Detect which cell encompasses the target text, then output its [X, Y] center coordinate. 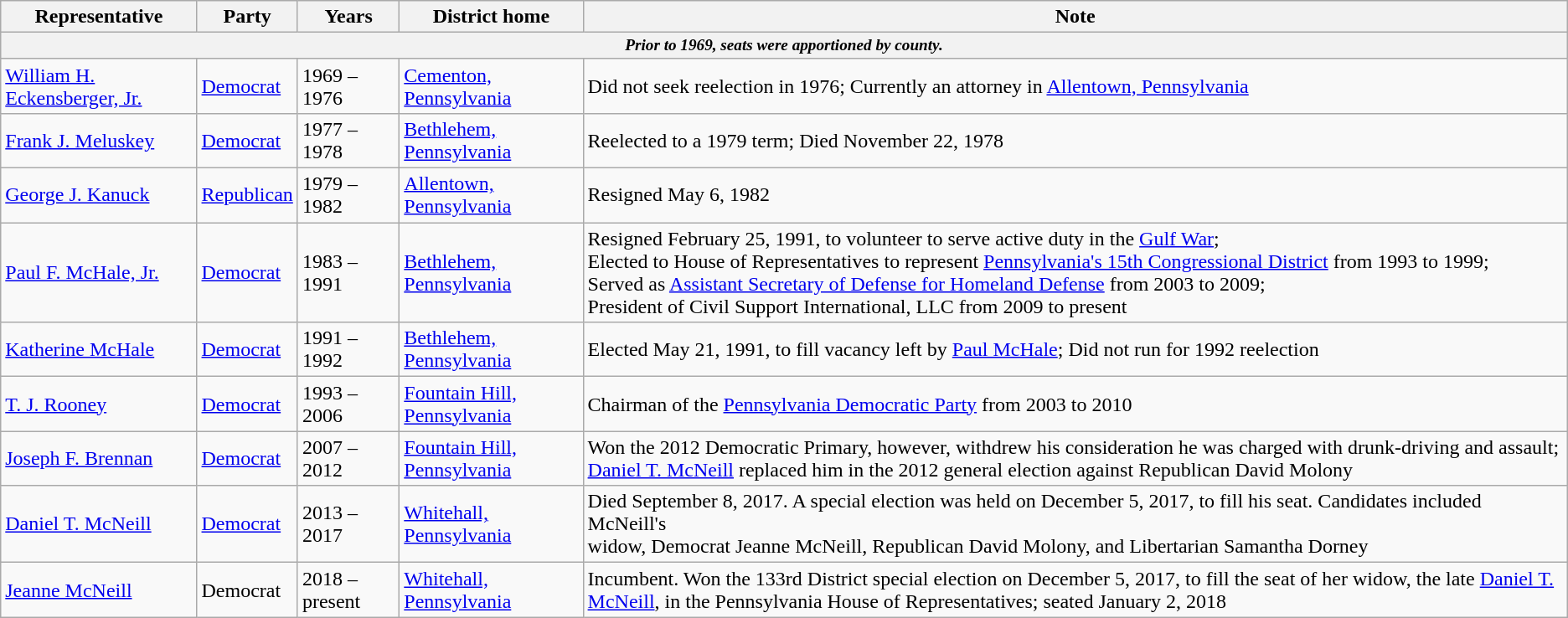
Reelected to a 1979 term; Died November 22, 1978 [1075, 141]
1977 – 1978 [348, 141]
Daniel T. McNeill [99, 524]
Years [348, 17]
1983 – 1991 [348, 273]
William H. Eckensberger, Jr. [99, 85]
2018 – present [348, 590]
Resigned May 6, 1982 [1075, 196]
Elected May 21, 1991, to fill vacancy left by Paul McHale; Did not run for 1992 reelection [1075, 350]
Allentown, Pennsylvania [491, 196]
George J. Kanuck [99, 196]
Chairman of the Pennsylvania Democratic Party from 2003 to 2010 [1075, 404]
2007 – 2012 [348, 459]
Paul F. McHale, Jr. [99, 273]
1991 – 1992 [348, 350]
Did not seek reelection in 1976; Currently an attorney in Allentown, Pennsylvania [1075, 85]
T. J. Rooney [99, 404]
1993 – 2006 [348, 404]
Prior to 1969, seats were apportioned by county. [784, 46]
Joseph F. Brennan [99, 459]
Frank J. Meluskey [99, 141]
Representative [99, 17]
Republican [247, 196]
Note [1075, 17]
District home [491, 17]
Cementon, Pennsylvania [491, 85]
1979 – 1982 [348, 196]
2013 – 2017 [348, 524]
Katherine McHale [99, 350]
Jeanne McNeill [99, 590]
Party [247, 17]
1969 – 1976 [348, 85]
